Determine the [X, Y] coordinate at the center of the cell enclosing the given text.  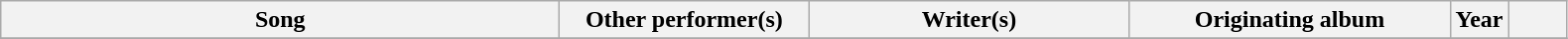
Song [280, 20]
Year [1479, 20]
Writer(s) [969, 20]
Originating album [1290, 20]
Other performer(s) [685, 20]
